Determine the [X, Y] coordinate at the center of the cell enclosing the given text.  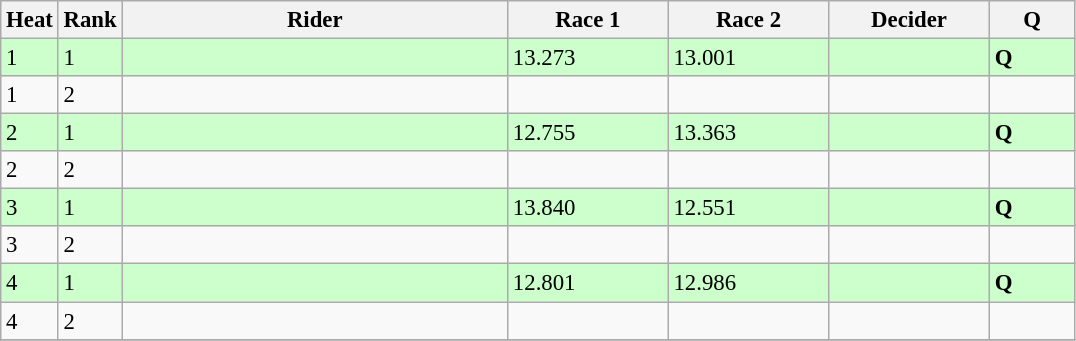
Rank [90, 20]
13.363 [748, 133]
13.840 [588, 208]
12.551 [748, 208]
Rider [315, 20]
12.801 [588, 283]
Decider [910, 20]
Race 1 [588, 20]
12.986 [748, 283]
13.273 [588, 58]
13.001 [748, 58]
12.755 [588, 133]
Heat [30, 20]
Race 2 [748, 20]
